From the cell containing the given text, extract its center point as [x, y] coordinate. 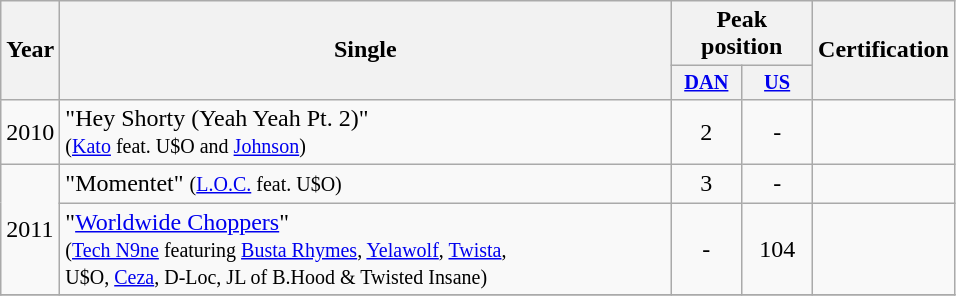
"Hey Shorty (Yeah Yeah Pt. 2)" (Kato feat. U$O and Johnson) [366, 132]
"Momentet" (L.O.C. feat. U$O) [366, 184]
104 [778, 249]
"Worldwide Choppers" (Tech N9ne featuring Busta Rhymes, Yelawolf, Twista, U$O, Ceza, D-Loc, JL of B.Hood & Twisted Insane) [366, 249]
2011 [30, 230]
2 [706, 132]
Single [366, 50]
3 [706, 184]
2010 [30, 132]
Peak position [742, 34]
Certification [884, 50]
DAN [706, 83]
Year [30, 50]
US [778, 83]
